Return the [x, y] coordinate for the center point of the cell that contains the specified text.  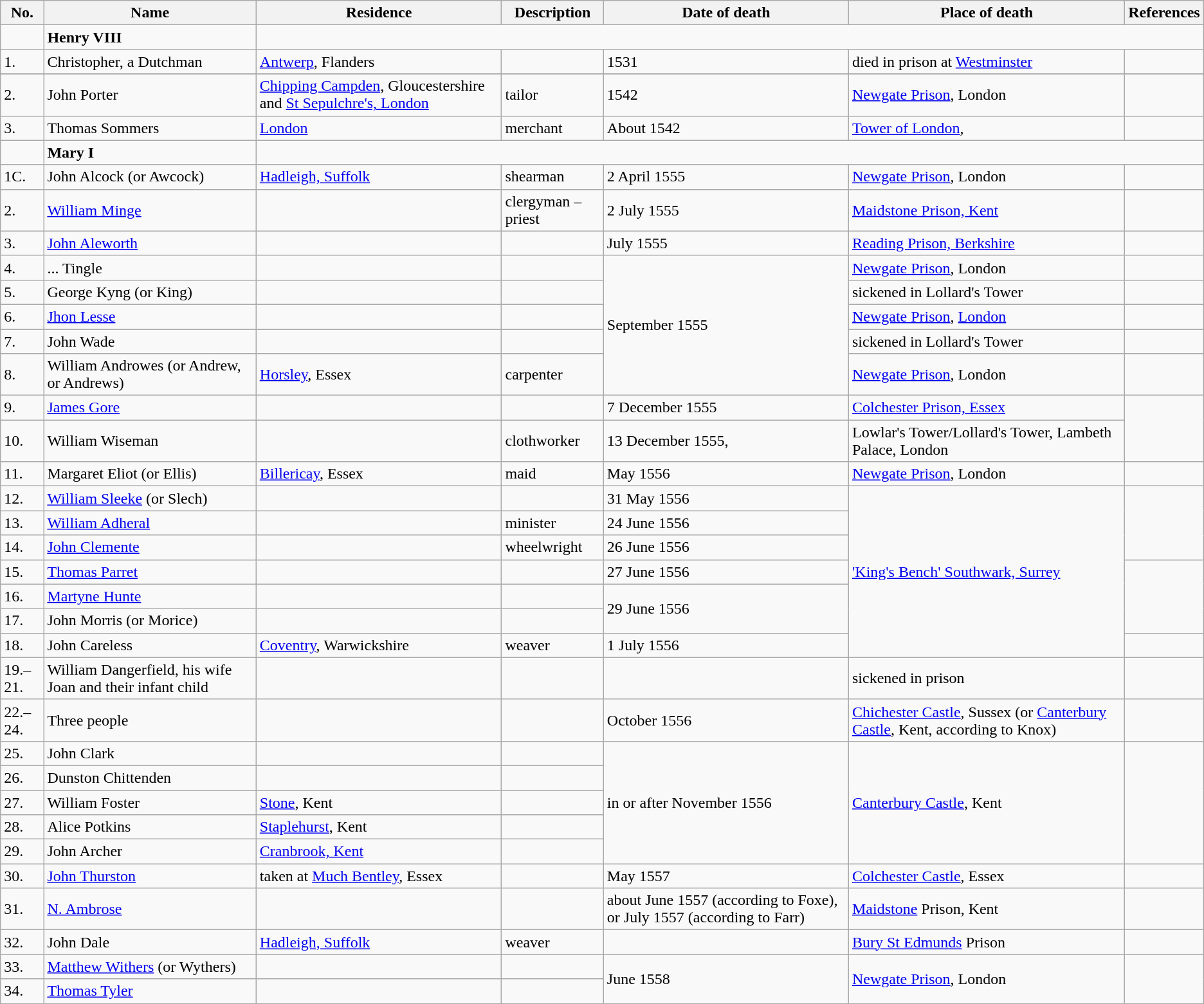
clothworker [552, 441]
References [1164, 13]
John Clemente [150, 547]
Antwerp, Flanders [379, 62]
1531 [725, 62]
died in prison at Westminster [987, 62]
merchant [552, 128]
25. [22, 753]
George Kyng (or King) [150, 292]
N. Ambrose [150, 909]
Dunston Chittenden [150, 778]
10. [22, 441]
1C. [22, 177]
13. [22, 523]
26 June 1556 [725, 547]
Colchester Castle, Essex [987, 876]
London [379, 128]
in or after November 1556 [725, 802]
July 1555 [725, 243]
maid [552, 474]
24 June 1556 [725, 523]
June 1558 [725, 979]
Tower of London, [987, 128]
18. [22, 645]
6. [22, 316]
Thomas Sommers [150, 128]
Bury St Edmunds Prison [987, 942]
34. [22, 991]
Residence [379, 13]
John Dale [150, 942]
Christopher, a Dutchman [150, 62]
Place of death [987, 13]
16. [22, 596]
... Tingle [150, 268]
Stone, Kent [379, 802]
27. [22, 802]
William Minge [150, 210]
29. [22, 852]
2 July 1555 [725, 210]
clergyman – priest [552, 210]
22.–24. [22, 720]
about June 1557 (according to Foxe), or July 1557 (according to Farr) [725, 909]
14. [22, 547]
William Sleeke (or Slech) [150, 498]
9. [22, 408]
Canterbury Castle, Kent [987, 802]
1542 [725, 95]
Date of death [725, 13]
15. [22, 572]
Martyne Hunte [150, 596]
Billericay, Essex [379, 474]
No. [22, 13]
Chichester Castle, Sussex (or Canterbury Castle, Kent, according to Knox) [987, 720]
William Dangerfield, his wife Joan and their infant child [150, 678]
Henry VIII [150, 37]
tailor [552, 95]
Margaret Eliot (or Ellis) [150, 474]
Mary I [150, 152]
About 1542 [725, 128]
Cranbrook, Kent [379, 852]
William Adheral [150, 523]
John Alcock (or Awcock) [150, 177]
May 1556 [725, 474]
31. [22, 909]
Three people [150, 720]
Jhon Lesse [150, 316]
Staplehurst, Kent [379, 827]
27 June 1556 [725, 572]
28. [22, 827]
4. [22, 268]
7 December 1555 [725, 408]
William Wiseman [150, 441]
John Morris (or Morice) [150, 621]
William Androwes (or Andrew, or Andrews) [150, 374]
carpenter [552, 374]
John Wade [150, 342]
Alice Potkins [150, 827]
May 1557 [725, 876]
Name [150, 13]
John Thurston [150, 876]
13 December 1555, [725, 441]
Reading Prison, Berkshire [987, 243]
'King's Bench' Southwark, Surrey [987, 572]
John Aleworth [150, 243]
shearman [552, 177]
11. [22, 474]
William Foster [150, 802]
8. [22, 374]
7. [22, 342]
32. [22, 942]
2 April 1555 [725, 177]
29 June 1556 [725, 608]
wheelwright [552, 547]
Lowlar's Tower/Lollard's Tower, Lambeth Palace, London [987, 441]
John Clark [150, 753]
19.–21. [22, 678]
John Careless [150, 645]
5. [22, 292]
31 May 1556 [725, 498]
Coventry, Warwickshire [379, 645]
12. [22, 498]
Thomas Tyler [150, 991]
33. [22, 967]
30. [22, 876]
Matthew Withers (or Wythers) [150, 967]
taken at Much Bentley, Essex [379, 876]
Description [552, 13]
James Gore [150, 408]
Thomas Parret [150, 572]
minister [552, 523]
October 1556 [725, 720]
17. [22, 621]
John Porter [150, 95]
John Archer [150, 852]
1 July 1556 [725, 645]
Horsley, Essex [379, 374]
26. [22, 778]
Colchester Prison, Essex [987, 408]
Chipping Campden, Gloucestershire and St Sepulchre's, London [379, 95]
sickened in prison [987, 678]
September 1555 [725, 325]
1. [22, 62]
